Identify which cell holds the provided text, then report its (X, Y) central coordinate. 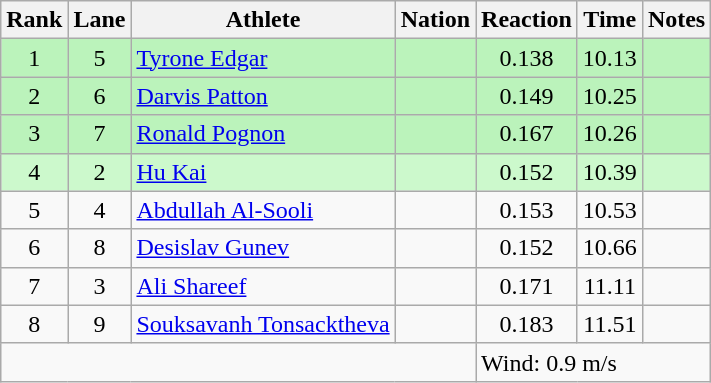
10.53 (610, 210)
Ronald Pognon (263, 134)
9 (100, 324)
Souksavanh Tonsacktheva (263, 324)
0.171 (527, 286)
Reaction (527, 20)
0.138 (527, 58)
11.11 (610, 286)
11.51 (610, 324)
Hu Kai (263, 172)
Athlete (263, 20)
Wind: 0.9 m/s (594, 362)
Darvis Patton (263, 96)
Ali Shareef (263, 286)
Tyrone Edgar (263, 58)
Abdullah Al-Sooli (263, 210)
Nation (435, 20)
Notes (676, 20)
0.153 (527, 210)
10.66 (610, 248)
10.39 (610, 172)
10.25 (610, 96)
10.26 (610, 134)
0.149 (527, 96)
Time (610, 20)
Lane (100, 20)
Desislav Gunev (263, 248)
10.13 (610, 58)
0.167 (527, 134)
Rank (34, 20)
1 (34, 58)
0.183 (527, 324)
